For the text-containing cell, return its midpoint in [X, Y] coordinate format. 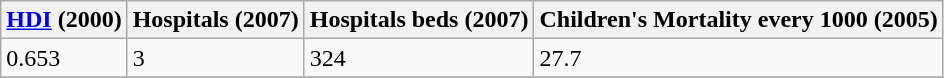
Hospitals beds (2007) [419, 20]
Children's Mortality every 1000 (2005) [738, 20]
3 [216, 58]
Hospitals (2007) [216, 20]
324 [419, 58]
0.653 [64, 58]
HDI (2000) [64, 20]
27.7 [738, 58]
